Determine the [x, y] coordinate at the center of the cell enclosing the given text.  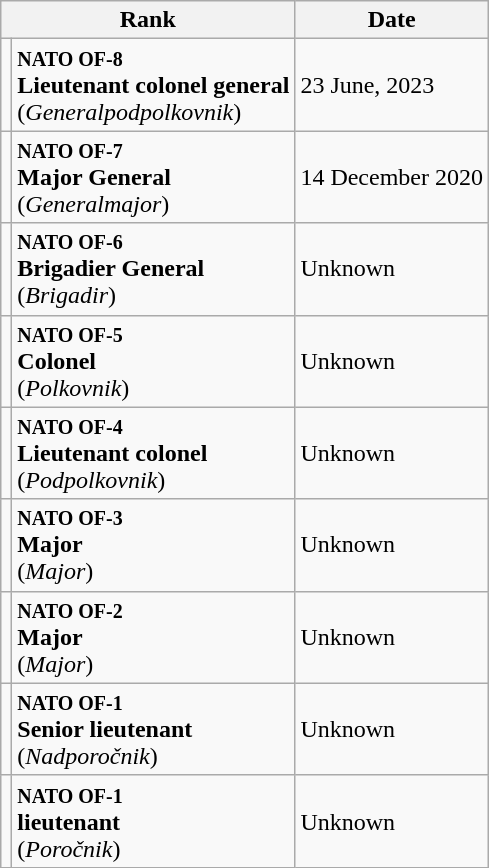
NATO OF-1Senior lieutenant(Nadporočnik) [154, 729]
NATO OF-4Lieutenant colonel(Podpolkovnik) [154, 453]
23 June, 2023 [392, 85]
NATO OF-2Major(Major) [154, 637]
NATO OF-6Brigadier General(Brigadir) [154, 269]
Date [392, 20]
NATO OF-7Major General(Generalmajor) [154, 177]
Rank [148, 20]
NATO OF-3Major(Major) [154, 545]
NATO OF-5Colonel(Polkovnik) [154, 361]
NATO OF-1lieutenant(Poročnik) [154, 821]
NATO OF-8Lieutenant colonel general(Generalpodpolkovnik) [154, 85]
14 December 2020 [392, 177]
